Capture the cell that displays the provided text and extract its [X, Y] central coordinate. 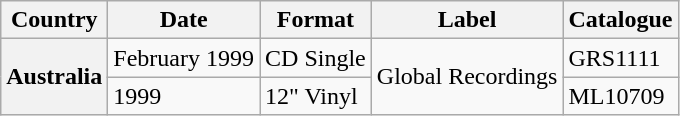
GRS1111 [620, 58]
Label [467, 20]
1999 [184, 96]
February 1999 [184, 58]
Date [184, 20]
Format [316, 20]
Catalogue [620, 20]
CD Single [316, 58]
Country [54, 20]
ML10709 [620, 96]
Australia [54, 77]
12" Vinyl [316, 96]
Global Recordings [467, 77]
